Provide the (x, y) coordinate of the cell's center where the given text is located.  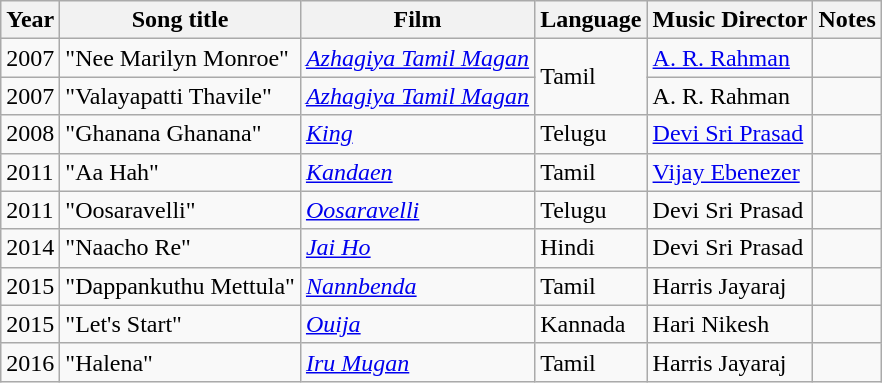
"Nee Marilyn Monroe" (180, 58)
Kannada (591, 324)
Vijay Ebenezer (730, 172)
Iru Mugan (417, 362)
2014 (30, 248)
Jai Ho (417, 248)
Ouija (417, 324)
"Halena" (180, 362)
Hindi (591, 248)
2008 (30, 134)
"Dappankuthu Mettula" (180, 286)
Notes (847, 20)
"Naacho Re" (180, 248)
Kandaen (417, 172)
Oosaravelli (417, 210)
King (417, 134)
Nannbenda (417, 286)
Year (30, 20)
Music Director (730, 20)
Film (417, 20)
"Aa Hah" (180, 172)
Hari Nikesh (730, 324)
"Valayapatti Thavile" (180, 96)
"Oosaravelli" (180, 210)
2016 (30, 362)
"Ghanana Ghanana" (180, 134)
Song title (180, 20)
"Let's Start" (180, 324)
Language (591, 20)
